Identify which cell holds the provided text, then report its [X, Y] central coordinate. 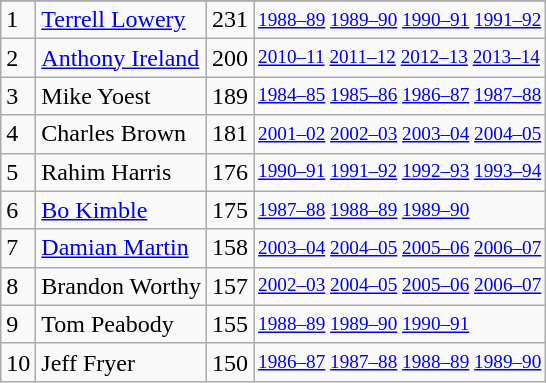
158 [230, 248]
176 [230, 172]
2 [18, 58]
Jeff Fryer [122, 362]
1986–87 1987–88 1988–89 1989–90 [400, 362]
Terrell Lowery [122, 20]
Rahim Harris [122, 172]
231 [230, 20]
Tom Peabody [122, 324]
1988–89 1989–90 1990–91 1991–92 [400, 20]
189 [230, 96]
2003–04 2004–05 2005–06 2006–07 [400, 248]
Bo Kimble [122, 210]
9 [18, 324]
1988–89 1989–90 1990–91 [400, 324]
1984–85 1985–86 1986–87 1987–88 [400, 96]
175 [230, 210]
2002–03 2004–05 2005–06 2006–07 [400, 286]
2010–11 2011–12 2012–13 2013–14 [400, 58]
10 [18, 362]
157 [230, 286]
8 [18, 286]
155 [230, 324]
Damian Martin [122, 248]
2001–02 2002–03 2003–04 2004–05 [400, 134]
181 [230, 134]
Charles Brown [122, 134]
6 [18, 210]
1 [18, 20]
Mike Yoest [122, 96]
1987–88 1988–89 1989–90 [400, 210]
150 [230, 362]
4 [18, 134]
Anthony Ireland [122, 58]
7 [18, 248]
3 [18, 96]
Brandon Worthy [122, 286]
5 [18, 172]
200 [230, 58]
1990–91 1991–92 1992–93 1993–94 [400, 172]
